Extract the [X, Y] coordinate from the center of the cell holding the provided text.  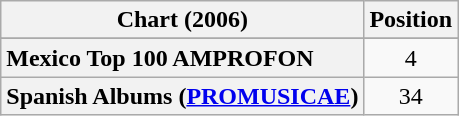
Position [411, 20]
Spanish Albums (PROMUSICAE) [182, 96]
34 [411, 96]
Chart (2006) [182, 20]
Mexico Top 100 AMPROFON [182, 58]
4 [411, 58]
